Provide the (X, Y) coordinate of the cell's center where the given text is located.  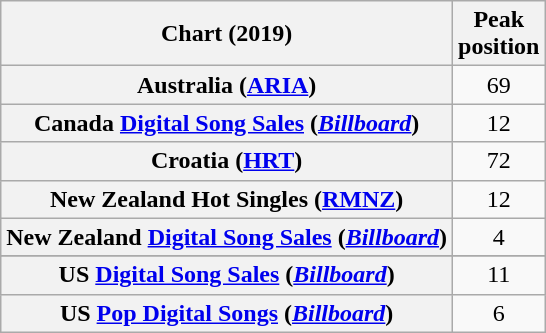
New Zealand Hot Singles (RMNZ) (227, 199)
Croatia (HRT) (227, 161)
69 (499, 85)
4 (499, 237)
US Digital Song Sales (Billboard) (227, 275)
72 (499, 161)
Peakposition (499, 34)
11 (499, 275)
Australia (ARIA) (227, 85)
Canada Digital Song Sales (Billboard) (227, 123)
Chart (2019) (227, 34)
US Pop Digital Songs (Billboard) (227, 313)
New Zealand Digital Song Sales (Billboard) (227, 237)
6 (499, 313)
